Extract the (X, Y) coordinate from the center of the cell holding the provided text.  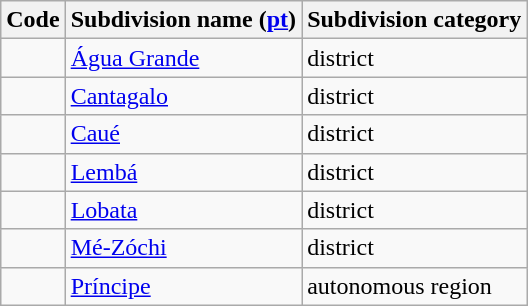
Code (33, 20)
Água Grande (183, 58)
autonomous region (414, 286)
Mé-Zóchi (183, 248)
Caué (183, 134)
Subdivision name (pt) (183, 20)
Lembá (183, 172)
Príncipe (183, 286)
Lobata (183, 210)
Subdivision category (414, 20)
Cantagalo (183, 96)
